Locate the cell with the specified text and output its (x, y) center coordinate. 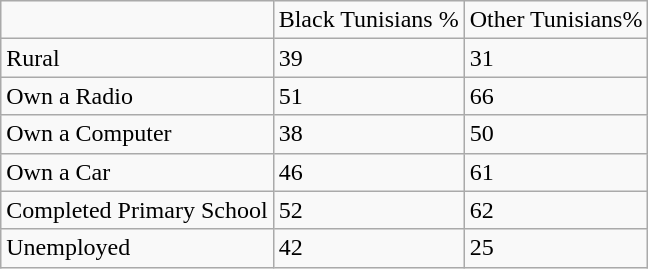
61 (556, 172)
50 (556, 134)
Own a Car (137, 172)
Black Tunisians % (368, 20)
66 (556, 96)
38 (368, 134)
46 (368, 172)
Completed Primary School (137, 210)
51 (368, 96)
Other Tunisians% (556, 20)
Rural (137, 58)
31 (556, 58)
Own a Radio (137, 96)
42 (368, 248)
Unemployed (137, 248)
25 (556, 248)
62 (556, 210)
39 (368, 58)
52 (368, 210)
Own a Computer (137, 134)
